Pinpoint the cell where the given text exists, returning its [X, Y] midpoint coordinate. 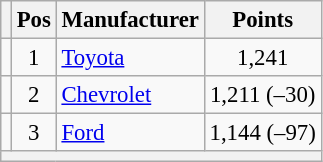
Ford [130, 133]
Toyota [130, 58]
Manufacturer [130, 20]
Pos [34, 20]
1,144 (–97) [262, 133]
Chevrolet [130, 95]
3 [34, 133]
1,241 [262, 58]
2 [34, 95]
1,211 (–30) [262, 95]
Points [262, 20]
1 [34, 58]
